Return (X, Y) of the center of cell containing provided text 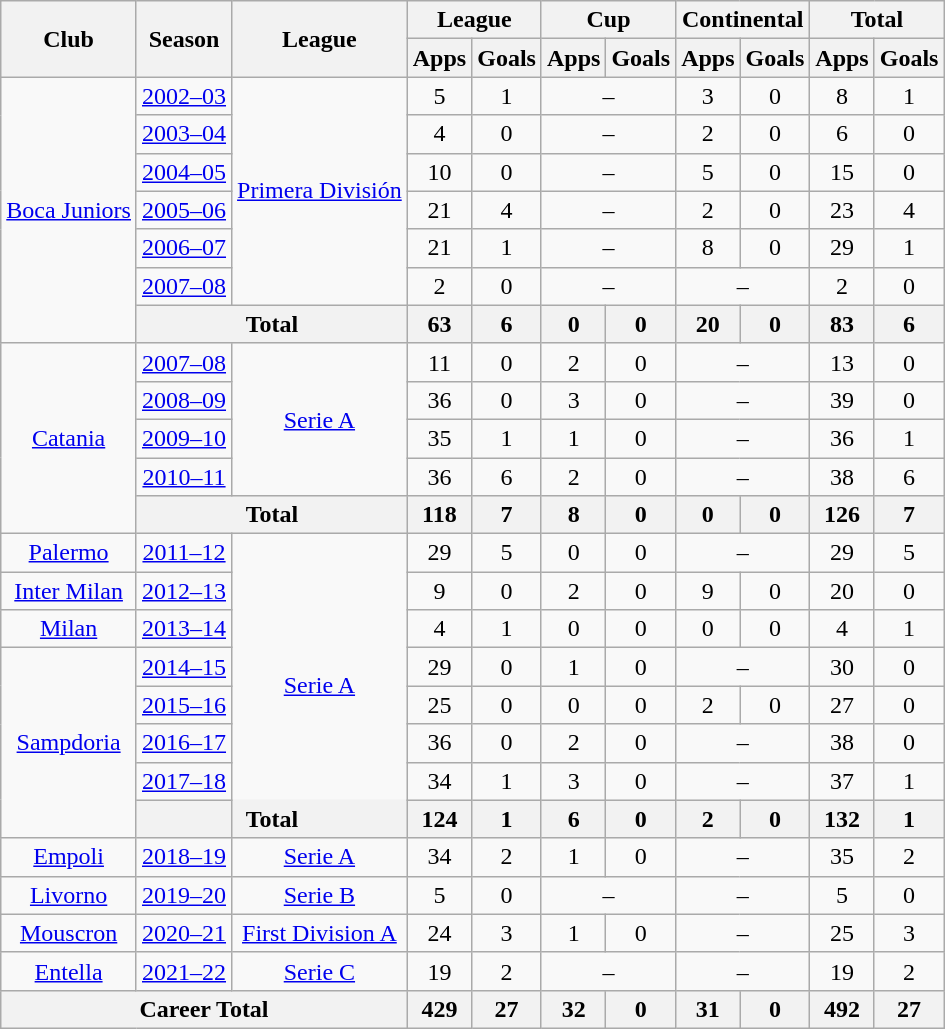
Serie B (320, 895)
2006–07 (184, 248)
124 (439, 819)
2002–03 (184, 96)
2020–21 (184, 933)
2014–15 (184, 667)
Mouscron (69, 933)
2003–04 (184, 134)
2018–19 (184, 857)
Catania (69, 438)
2017–18 (184, 781)
Season (184, 39)
Club (69, 39)
63 (439, 324)
2009–10 (184, 438)
Cup (608, 20)
23 (842, 210)
492 (842, 1009)
118 (439, 515)
Palermo (69, 553)
132 (842, 819)
31 (708, 1009)
2019–20 (184, 895)
32 (573, 1009)
Career Total (204, 1009)
Livorno (69, 895)
13 (842, 362)
Boca Juniors (69, 210)
2010–11 (184, 477)
11 (439, 362)
15 (842, 172)
2011–12 (184, 553)
2012–13 (184, 591)
37 (842, 781)
83 (842, 324)
429 (439, 1009)
Sampdoria (69, 743)
Serie C (320, 971)
30 (842, 667)
2016–17 (184, 743)
2008–09 (184, 400)
Entella (69, 971)
126 (842, 515)
First Division A (320, 933)
Primera División (320, 191)
Milan (69, 629)
2015–16 (184, 705)
Inter Milan (69, 591)
Empoli (69, 857)
39 (842, 400)
10 (439, 172)
2013–14 (184, 629)
2021–22 (184, 971)
Continental (743, 20)
2004–05 (184, 172)
2005–06 (184, 210)
24 (439, 933)
